From the cell containing the given text, extract its center point as (x, y) coordinate. 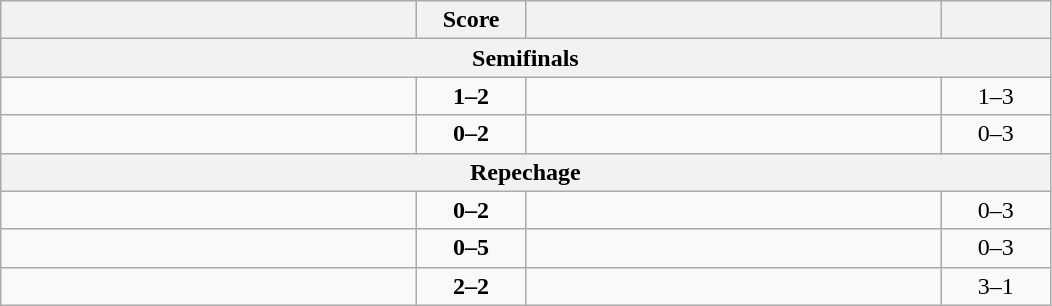
3–1 (996, 286)
Score (472, 20)
0–5 (472, 248)
Semifinals (526, 58)
2–2 (472, 286)
1–3 (996, 96)
Repechage (526, 172)
1–2 (472, 96)
